Pinpoint the cell where the given text exists, returning its (x, y) midpoint coordinate. 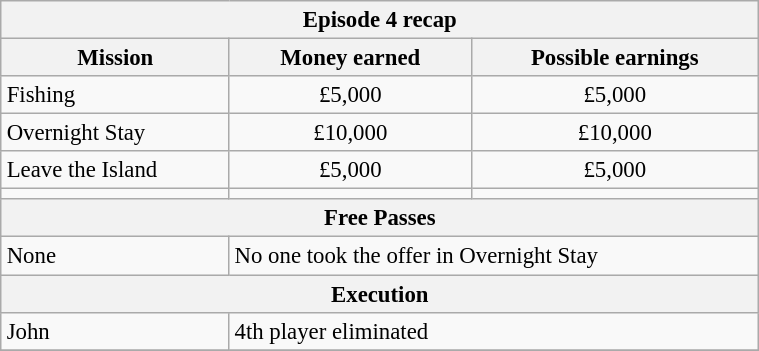
Possible earnings (614, 57)
4th player eliminated (494, 331)
Overnight Stay (115, 133)
None (115, 256)
Mission (115, 57)
Money earned (350, 57)
Execution (380, 293)
No one took the offer in Overnight Stay (494, 256)
John (115, 331)
Free Passes (380, 218)
Leave the Island (115, 170)
Episode 4 recap (380, 20)
Fishing (115, 95)
